Provide the [X, Y] coordinate of the cell's center where the given text is located.  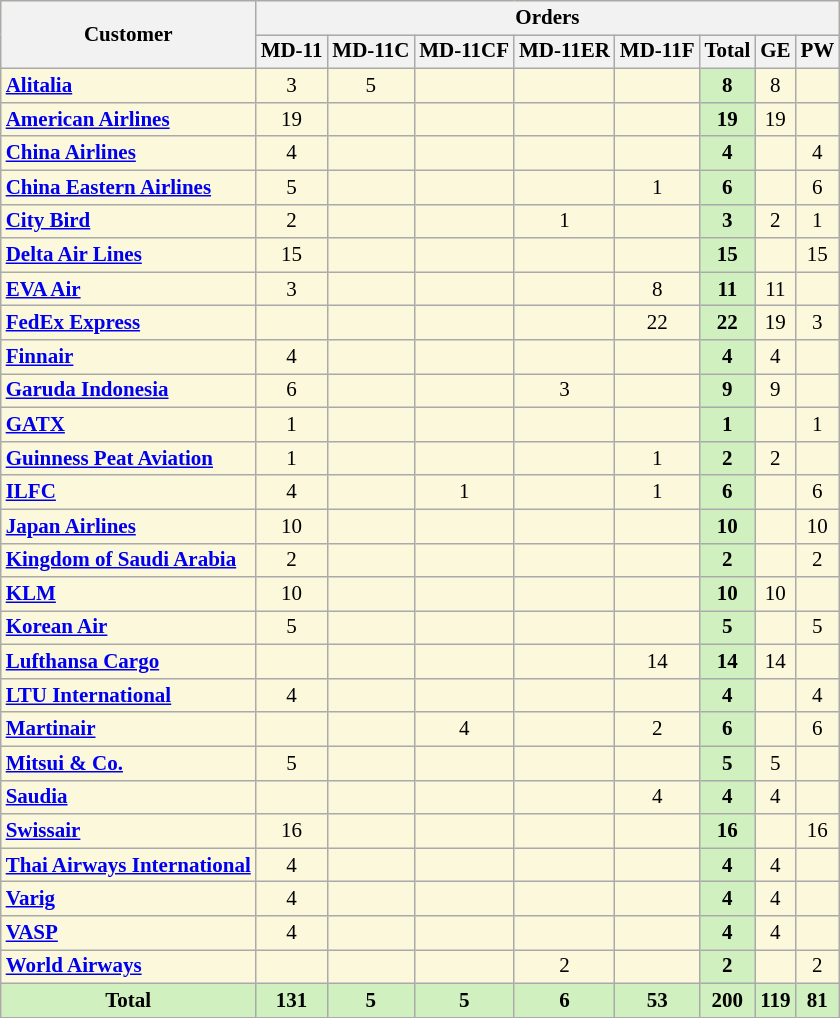
Lufthansa Cargo [128, 662]
53 [658, 1001]
MD-11 [292, 52]
Garuda Indonesia [128, 391]
Japan Airlines [128, 526]
American Airlines [128, 119]
200 [727, 1001]
ILFC [128, 492]
81 [817, 1001]
Korean Air [128, 628]
MD-11ER [564, 52]
Varig [128, 899]
VASP [128, 933]
Guinness Peat Aviation [128, 458]
GE [775, 52]
World Airways [128, 967]
MD-11CF [464, 52]
Orders [548, 18]
City Bird [128, 221]
China Eastern Airlines [128, 187]
KLM [128, 594]
Finnair [128, 357]
FedEx Express [128, 323]
Delta Air Lines [128, 255]
MD-11C [370, 52]
Saudia [128, 797]
131 [292, 1001]
EVA Air [128, 289]
LTU International [128, 696]
MD-11F [658, 52]
China Airlines [128, 153]
Kingdom of Saudi Arabia [128, 560]
Customer [128, 35]
Martinair [128, 729]
PW [817, 52]
Swissair [128, 831]
Mitsui & Co. [128, 763]
Thai Airways International [128, 865]
GATX [128, 424]
Alitalia [128, 86]
119 [775, 1001]
